Find where the given text appears and provide that cell's center as [X, Y] coordinate. 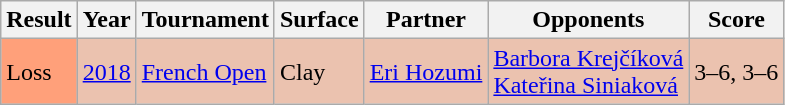
Partner [426, 20]
2018 [106, 72]
Result [39, 20]
Year [106, 20]
French Open [205, 72]
Clay [319, 72]
Tournament [205, 20]
Eri Hozumi [426, 72]
Surface [319, 20]
Opponents [588, 20]
Loss [39, 72]
Barbora Krejčíková Kateřina Siniaková [588, 72]
Score [736, 20]
3–6, 3–6 [736, 72]
